Search for the cell housing the specified text and yield its [X, Y] center coordinate. 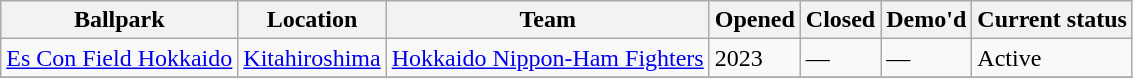
Demo'd [926, 20]
Location [312, 20]
Hokkaido Nippon-Ham Fighters [548, 58]
2023 [754, 58]
Es Con Field Hokkaido [120, 58]
Closed [840, 20]
Team [548, 20]
Kitahiroshima [312, 58]
Opened [754, 20]
Active [1052, 58]
Current status [1052, 20]
Ballpark [120, 20]
